Pinpoint the cell where the given text exists, returning its (x, y) midpoint coordinate. 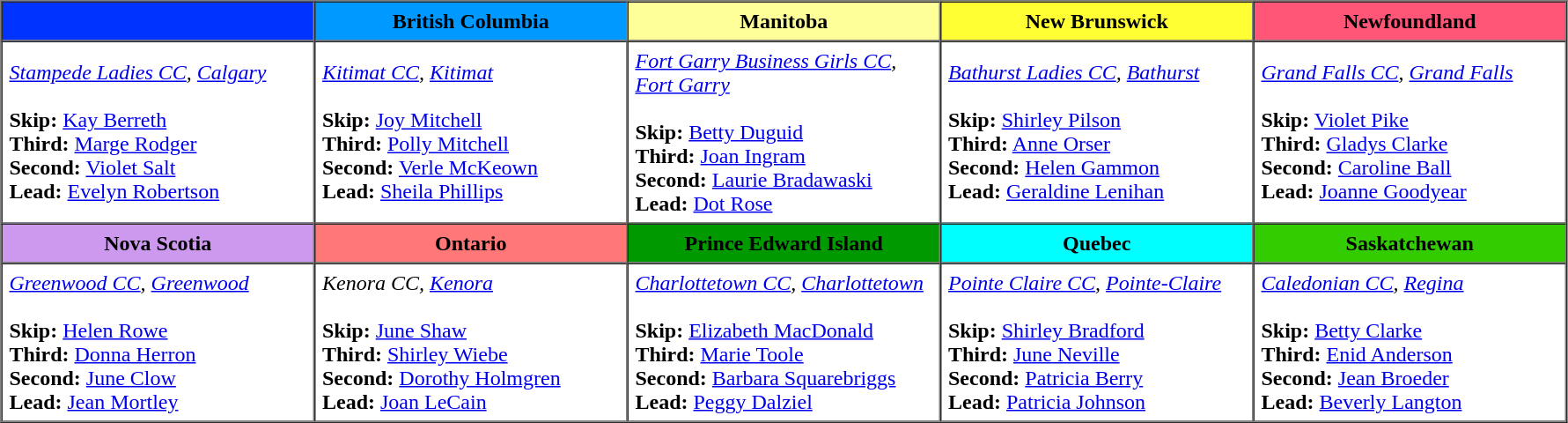
Kenora CC, Kenora Skip: June Shaw Third: Shirley Wiebe Second: Dorothy Holmgren Lead: Joan LeCain (471, 342)
Greenwood CC, Greenwood Skip: Helen Rowe Third: Donna Herron Second: June Clow Lead: Jean Mortley (158, 342)
British Columbia (471, 21)
Nova Scotia (158, 243)
Bathurst Ladies CC, Bathurst Skip: Shirley Pilson Third: Anne Orser Second: Helen Gammon Lead: Geraldine Lenihan (1097, 132)
Pointe Claire CC, Pointe-Claire Skip: Shirley Bradford Third: June Neville Second: Patricia Berry Lead: Patricia Johnson (1097, 342)
Charlottetown CC, Charlottetown Skip: Elizabeth MacDonald Third: Marie Toole Second: Barbara Squarebriggs Lead: Peggy Dalziel (784, 342)
Saskatchewan (1410, 243)
Prince Edward Island (784, 243)
Manitoba (784, 21)
Newfoundland (1410, 21)
Kitimat CC, Kitimat Skip: Joy Mitchell Third: Polly Mitchell Second: Verle McKeown Lead: Sheila Phillips (471, 132)
Quebec (1097, 243)
Ontario (471, 243)
Caledonian CC, Regina Skip: Betty Clarke Third: Enid Anderson Second: Jean Broeder Lead: Beverly Langton (1410, 342)
New Brunswick (1097, 21)
Fort Garry Business Girls CC, Fort Garry Skip: Betty Duguid Third: Joan Ingram Second: Laurie Bradawaski Lead: Dot Rose (784, 132)
Grand Falls CC, Grand Falls Skip: Violet Pike Third: Gladys Clarke Second: Caroline Ball Lead: Joanne Goodyear (1410, 132)
Stampede Ladies CC, Calgary Skip: Kay Berreth Third: Marge Rodger Second: Violet Salt Lead: Evelyn Robertson (158, 132)
